Provide the (x, y) coordinate of the cell's center where the given text is located.  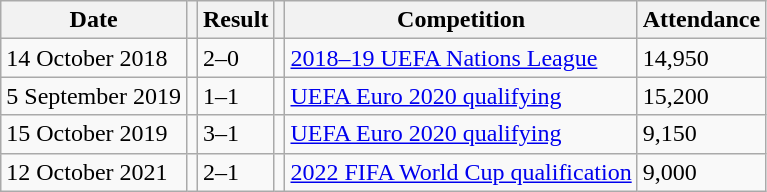
1–1 (236, 96)
2–1 (236, 172)
14 October 2018 (94, 58)
5 September 2019 (94, 96)
12 October 2021 (94, 172)
14,950 (701, 58)
2018–19 UEFA Nations League (461, 58)
9,000 (701, 172)
15,200 (701, 96)
3–1 (236, 134)
9,150 (701, 134)
Attendance (701, 20)
2–0 (236, 58)
Result (236, 20)
Competition (461, 20)
Date (94, 20)
2022 FIFA World Cup qualification (461, 172)
15 October 2019 (94, 134)
